Extract the (X, Y) coordinate from the center of the cell holding the provided text.  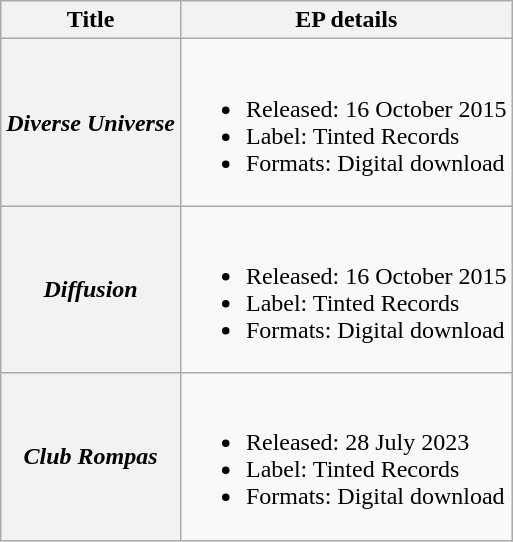
Released: 28 July 2023Label: Tinted RecordsFormats: Digital download (346, 456)
Club Rompas (91, 456)
EP details (346, 20)
Title (91, 20)
Diffusion (91, 290)
Diverse Universe (91, 122)
